Locate the cell with the specified text and output its (x, y) center coordinate. 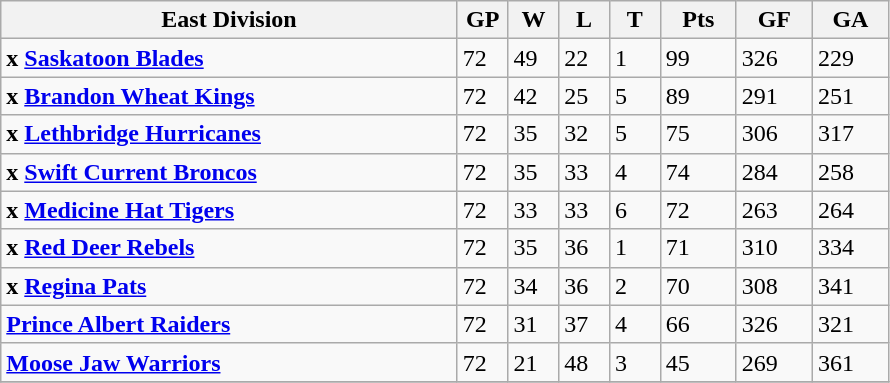
321 (850, 324)
L (584, 20)
21 (534, 362)
x Brandon Wheat Kings (230, 96)
89 (698, 96)
308 (774, 286)
251 (850, 96)
334 (850, 248)
361 (850, 362)
317 (850, 134)
31 (534, 324)
269 (774, 362)
264 (850, 210)
70 (698, 286)
6 (634, 210)
East Division (230, 20)
42 (534, 96)
GA (850, 20)
74 (698, 172)
310 (774, 248)
71 (698, 248)
48 (584, 362)
x Regina Pats (230, 286)
GF (774, 20)
66 (698, 324)
x Medicine Hat Tigers (230, 210)
T (634, 20)
34 (534, 286)
W (534, 20)
Prince Albert Raiders (230, 324)
22 (584, 58)
2 (634, 286)
258 (850, 172)
x Saskatoon Blades (230, 58)
Moose Jaw Warriors (230, 362)
263 (774, 210)
229 (850, 58)
291 (774, 96)
GP (482, 20)
x Lethbridge Hurricanes (230, 134)
284 (774, 172)
x Red Deer Rebels (230, 248)
32 (584, 134)
99 (698, 58)
49 (534, 58)
45 (698, 362)
Pts (698, 20)
3 (634, 362)
341 (850, 286)
37 (584, 324)
x Swift Current Broncos (230, 172)
75 (698, 134)
25 (584, 96)
306 (774, 134)
